Capture the cell that displays the provided text and extract its (x, y) central coordinate. 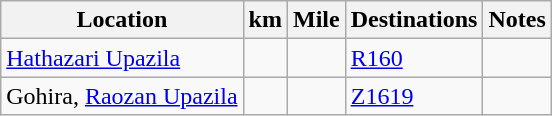
Mile (316, 20)
Location (122, 20)
Hathazari Upazila (122, 58)
Destinations (414, 20)
Notes (517, 20)
Gohira, Raozan Upazila (122, 96)
km (265, 20)
R160 (414, 58)
Z1619 (414, 96)
